Search for the cell housing the specified text and yield its [x, y] center coordinate. 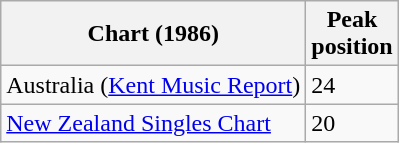
New Zealand Singles Chart [154, 123]
20 [352, 123]
24 [352, 85]
Peakposition [352, 34]
Australia (Kent Music Report) [154, 85]
Chart (1986) [154, 34]
